Scan for the cell matching the given text and deliver its (x, y) coordinate at center. 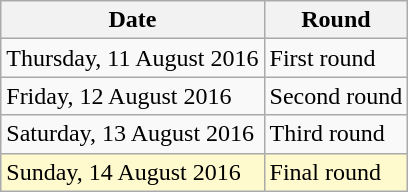
Sunday, 14 August 2016 (132, 172)
Round (336, 20)
Final round (336, 172)
Date (132, 20)
Friday, 12 August 2016 (132, 96)
Third round (336, 134)
Second round (336, 96)
First round (336, 58)
Thursday, 11 August 2016 (132, 58)
Saturday, 13 August 2016 (132, 134)
